Identify which cell holds the provided text, then report its [x, y] central coordinate. 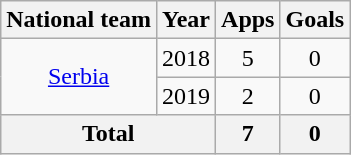
Year [186, 20]
Serbia [79, 77]
2019 [186, 96]
2018 [186, 58]
2 [248, 96]
Apps [248, 20]
National team [79, 20]
Goals [315, 20]
7 [248, 134]
Total [108, 134]
5 [248, 58]
